Locate the cell with the specified text and output its (X, Y) center coordinate. 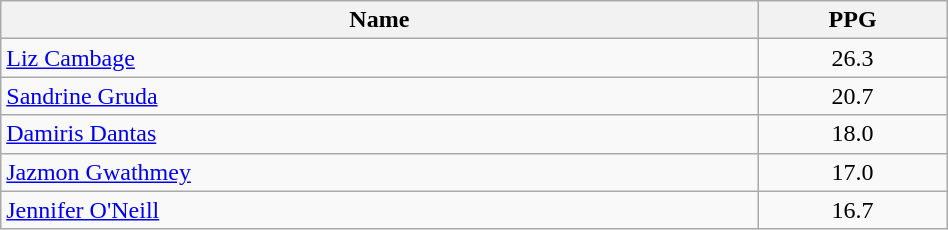
18.0 (852, 134)
17.0 (852, 172)
Jazmon Gwathmey (380, 172)
16.7 (852, 210)
Sandrine Gruda (380, 96)
Jennifer O'Neill (380, 210)
Liz Cambage (380, 58)
Name (380, 20)
26.3 (852, 58)
PPG (852, 20)
20.7 (852, 96)
Damiris Dantas (380, 134)
